Return [X, Y] of the center of cell containing provided text 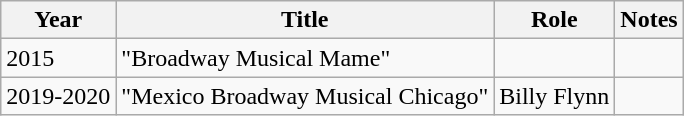
2015 [58, 58]
Year [58, 20]
Billy Flynn [554, 96]
"Mexico Broadway Musical Chicago" [305, 96]
Role [554, 20]
2019-2020 [58, 96]
"Broadway Musical Mame" [305, 58]
Title [305, 20]
Notes [649, 20]
